Determine the (X, Y) coordinate at the center of the cell enclosing the given text.  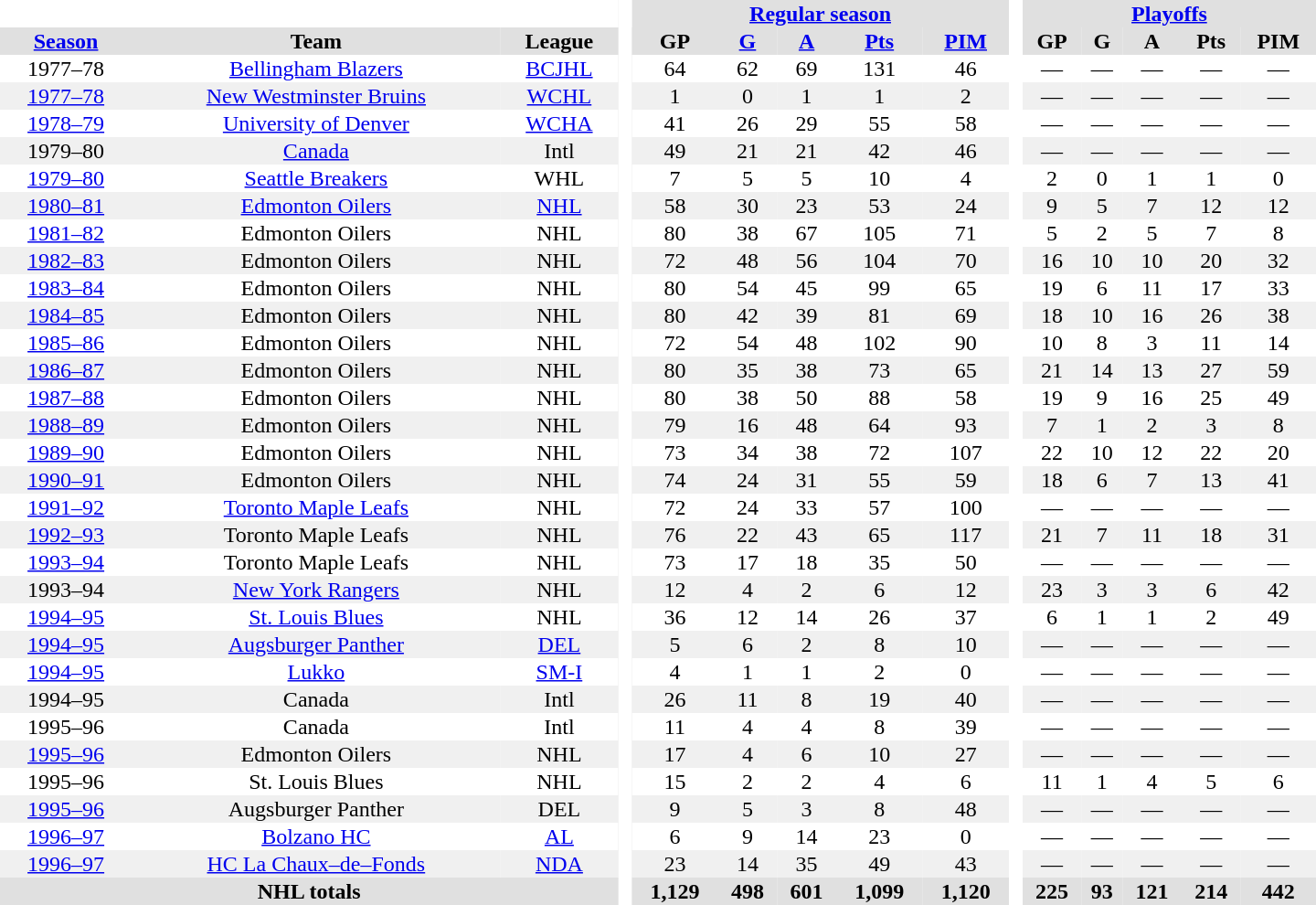
57 (879, 507)
1991–92 (66, 507)
67 (806, 233)
WCHL (559, 96)
New York Rangers (316, 590)
1988–89 (66, 425)
498 (748, 891)
53 (879, 206)
1986–87 (66, 370)
117 (965, 535)
BCJHL (559, 69)
74 (674, 480)
HC La Chaux–de–Fonds (316, 864)
WHL (559, 178)
102 (879, 343)
1983–84 (66, 288)
100 (965, 507)
79 (674, 425)
601 (806, 891)
104 (879, 261)
56 (806, 261)
SM-I (559, 672)
League (559, 41)
New Westminster Bruins (316, 96)
99 (879, 288)
25 (1212, 398)
71 (965, 233)
1980–81 (66, 206)
1985–86 (66, 343)
37 (965, 617)
107 (965, 452)
Regular season (821, 14)
Seattle Breakers (316, 178)
1981–82 (66, 233)
36 (674, 617)
81 (879, 315)
1,129 (674, 891)
1990–91 (66, 480)
30 (748, 206)
Season (66, 41)
29 (806, 123)
Playoffs (1170, 14)
105 (879, 233)
32 (1278, 261)
University of Denver (316, 123)
214 (1212, 891)
45 (806, 288)
121 (1151, 891)
1978–79 (66, 123)
1,099 (879, 891)
131 (879, 69)
225 (1053, 891)
1987–88 (66, 398)
Lukko (316, 672)
1,120 (965, 891)
1982–83 (66, 261)
Team (316, 41)
AL (559, 836)
1984–85 (66, 315)
Bolzano HC (316, 836)
40 (965, 699)
88 (879, 398)
Bellingham Blazers (316, 69)
1992–93 (66, 535)
1989–90 (66, 452)
NDA (559, 864)
NHL totals (309, 891)
62 (748, 69)
76 (674, 535)
34 (748, 452)
442 (1278, 891)
70 (965, 261)
15 (674, 782)
90 (965, 343)
WCHA (559, 123)
